Pinpoint the cell where the given text exists, returning its (X, Y) midpoint coordinate. 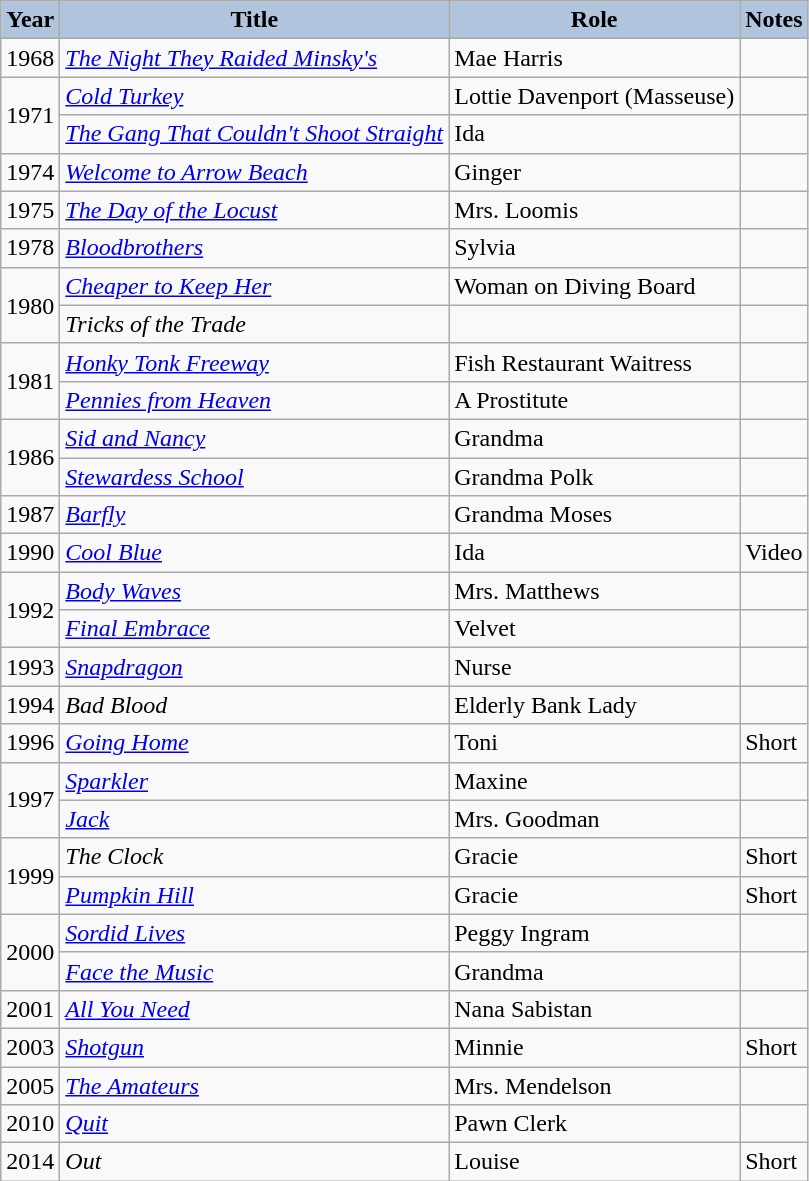
1990 (30, 553)
1987 (30, 515)
A Prostitute (594, 400)
Mrs. Loomis (594, 210)
Mrs. Goodman (594, 819)
Year (30, 20)
Shotgun (254, 1047)
Snapdragon (254, 667)
Out (254, 1162)
2003 (30, 1047)
The Day of the Locust (254, 210)
Woman on Diving Board (594, 286)
1986 (30, 457)
All You Need (254, 1009)
Cheaper to Keep Her (254, 286)
Sordid Lives (254, 933)
Sylvia (594, 248)
Barfly (254, 515)
2010 (30, 1124)
1974 (30, 172)
Fish Restaurant Waitress (594, 362)
The Amateurs (254, 1085)
Sparkler (254, 781)
1994 (30, 705)
Cold Turkey (254, 96)
Mrs. Matthews (594, 591)
1993 (30, 667)
Notes (774, 20)
Maxine (594, 781)
Pumpkin Hill (254, 895)
Title (254, 20)
Mrs. Mendelson (594, 1085)
Video (774, 553)
Face the Music (254, 971)
Welcome to Arrow Beach (254, 172)
2000 (30, 952)
2001 (30, 1009)
Bad Blood (254, 705)
Nana Sabistan (594, 1009)
Minnie (594, 1047)
Pawn Clerk (594, 1124)
1992 (30, 610)
The Gang That Couldn't Shoot Straight (254, 134)
Body Waves (254, 591)
Mae Harris (594, 58)
1999 (30, 876)
Honky Tonk Freeway (254, 362)
Stewardess School (254, 477)
Grandma Moses (594, 515)
Tricks of the Trade (254, 324)
Grandma Polk (594, 477)
Nurse (594, 667)
The Night They Raided Minsky's (254, 58)
Role (594, 20)
2005 (30, 1085)
Sid and Nancy (254, 438)
Peggy Ingram (594, 933)
Bloodbrothers (254, 248)
Elderly Bank Lady (594, 705)
Velvet (594, 629)
Toni (594, 743)
1968 (30, 58)
1997 (30, 800)
Pennies from Heaven (254, 400)
Louise (594, 1162)
Final Embrace (254, 629)
1980 (30, 305)
Jack (254, 819)
Ginger (594, 172)
1975 (30, 210)
1996 (30, 743)
Lottie Davenport (Masseuse) (594, 96)
1981 (30, 381)
2014 (30, 1162)
Cool Blue (254, 553)
1971 (30, 115)
Quit (254, 1124)
The Clock (254, 857)
1978 (30, 248)
Going Home (254, 743)
